Find where the given text appears and provide that cell's center as (X, Y) coordinate. 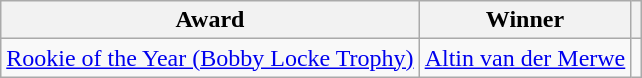
Winner (525, 20)
Altin van der Merwe (525, 58)
Rookie of the Year (Bobby Locke Trophy) (210, 58)
Award (210, 20)
